Pinpoint the cell where the given text exists, returning its [x, y] midpoint coordinate. 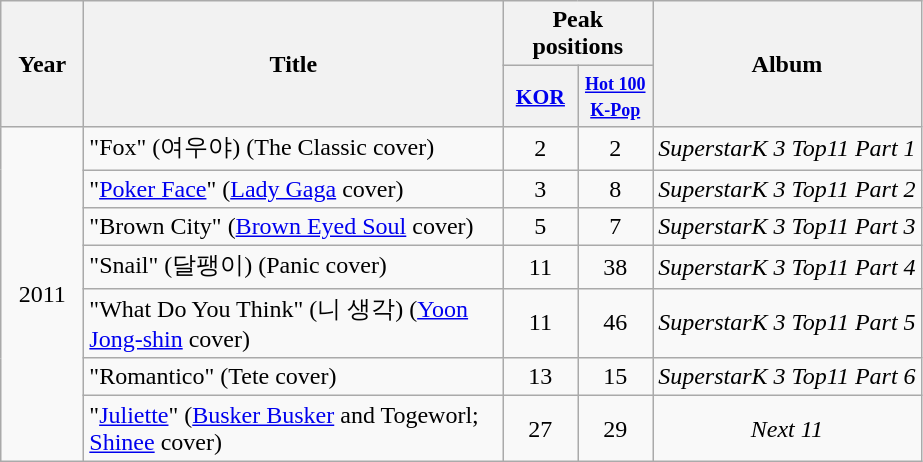
SuperstarK 3 Top11 Part 6 [787, 377]
SuperstarK 3 Top11 Part 5 [787, 323]
"Romantico" (Tete cover) [294, 377]
Hot 100K-Pop [616, 96]
13 [540, 377]
"Brown City" (Brown Eyed Soul cover) [294, 227]
29 [616, 428]
Album [787, 64]
SuperstarK 3 Top11 Part 2 [787, 189]
5 [540, 227]
7 [616, 227]
15 [616, 377]
27 [540, 428]
Next 11 [787, 428]
"What Do You Think" (니 생각) (Yoon Jong-shin cover) [294, 323]
"Fox" (여우야) (The Classic cover) [294, 148]
Peak positions [578, 34]
"Juliette" (Busker Busker and Togeworl; Shinee cover) [294, 428]
SuperstarK 3 Top11 Part 3 [787, 227]
KOR [540, 96]
38 [616, 268]
2011 [42, 294]
Title [294, 64]
46 [616, 323]
SuperstarK 3 Top11 Part 1 [787, 148]
Year [42, 64]
8 [616, 189]
"Poker Face" (Lady Gaga cover) [294, 189]
3 [540, 189]
"Snail" (달팽이) (Panic cover) [294, 268]
SuperstarK 3 Top11 Part 4 [787, 268]
